Return the [x, y] coordinate for the center point of the cell that contains the specified text.  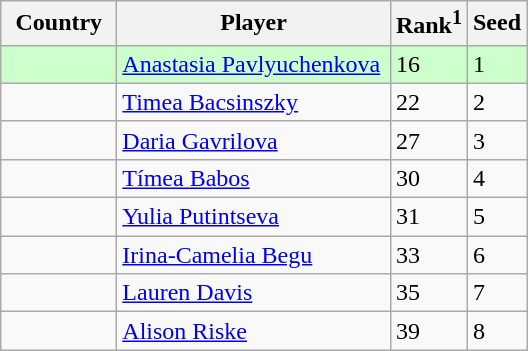
Irina-Camelia Begu [254, 255]
4 [496, 178]
30 [428, 178]
Anastasia Pavlyuchenkova [254, 64]
Timea Bacsinszky [254, 102]
Daria Gavrilova [254, 140]
Player [254, 24]
22 [428, 102]
27 [428, 140]
1 [496, 64]
3 [496, 140]
6 [496, 255]
35 [428, 293]
Country [59, 24]
33 [428, 255]
39 [428, 331]
5 [496, 217]
Yulia Putintseva [254, 217]
2 [496, 102]
Rank1 [428, 24]
Tímea Babos [254, 178]
Lauren Davis [254, 293]
16 [428, 64]
Seed [496, 24]
8 [496, 331]
31 [428, 217]
Alison Riske [254, 331]
7 [496, 293]
